Identify which cell holds the provided text, then report its [X, Y] central coordinate. 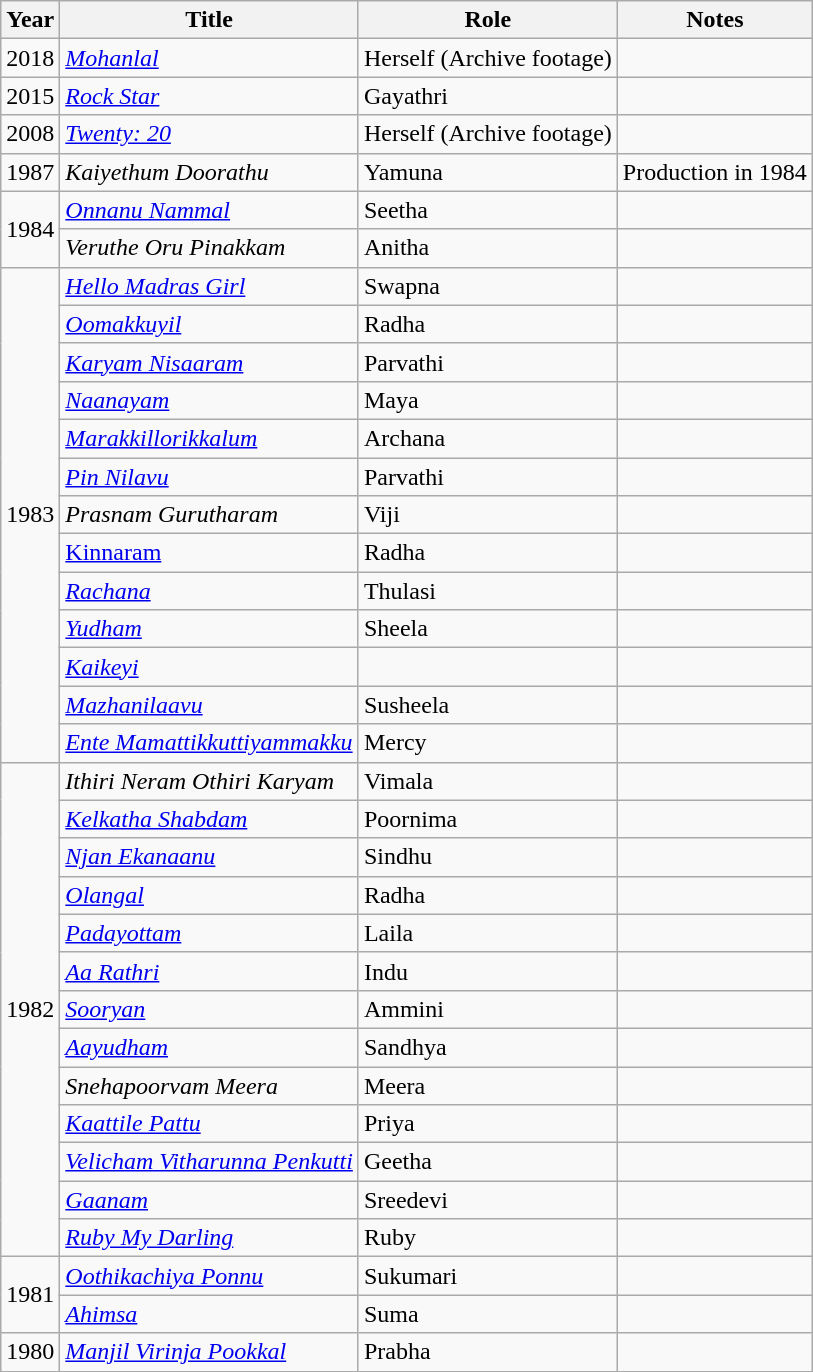
1983 [30, 514]
Geetha [488, 1162]
Sheela [488, 629]
Ruby My Darling [210, 1238]
Mazhanilaavu [210, 705]
Seetha [488, 210]
Archana [488, 438]
Maya [488, 400]
Sandhya [488, 1047]
Kaikeyi [210, 667]
Oothikachiya Ponnu [210, 1276]
Onnanu Nammal [210, 210]
2008 [30, 134]
2015 [30, 96]
Njan Ekanaanu [210, 857]
Velicham Vitharunna Penkutti [210, 1162]
Yudham [210, 629]
Rachana [210, 591]
Pin Nilavu [210, 477]
Year [30, 20]
Suma [488, 1314]
Prasnam Gurutharam [210, 515]
Ammini [488, 1009]
Indu [488, 971]
Mercy [488, 743]
Snehapoorvam Meera [210, 1085]
Sooryan [210, 1009]
1982 [30, 1010]
Thulasi [488, 591]
Hello Madras Girl [210, 286]
Ahimsa [210, 1314]
Ente Mamattikkuttiyammakku [210, 743]
Naanayam [210, 400]
Sukumari [488, 1276]
Meera [488, 1085]
Ithiri Neram Othiri Karyam [210, 781]
Kinnaram [210, 553]
Susheela [488, 705]
Veruthe Oru Pinakkam [210, 248]
1984 [30, 229]
Laila [488, 933]
Sindhu [488, 857]
Production in 1984 [714, 172]
Padayottam [210, 933]
Olangal [210, 895]
Rock Star [210, 96]
Anitha [488, 248]
Role [488, 20]
Gaanam [210, 1200]
Title [210, 20]
Mohanlal [210, 58]
Kaiyethum Doorathu [210, 172]
Sreedevi [488, 1200]
Notes [714, 20]
Karyam Nisaaram [210, 362]
Twenty: 20 [210, 134]
Poornima [488, 819]
Ruby [488, 1238]
1980 [30, 1352]
Aayudham [210, 1047]
Swapna [488, 286]
Priya [488, 1124]
Prabha [488, 1352]
Gayathri [488, 96]
1981 [30, 1295]
Aa Rathri [210, 971]
Manjil Virinja Pookkal [210, 1352]
1987 [30, 172]
Vimala [488, 781]
Kaattile Pattu [210, 1124]
2018 [30, 58]
Kelkatha Shabdam [210, 819]
Marakkillorikkalum [210, 438]
Viji [488, 515]
Oomakkuyil [210, 324]
Yamuna [488, 172]
